Find where the given text appears and provide that cell's center as (X, Y) coordinate. 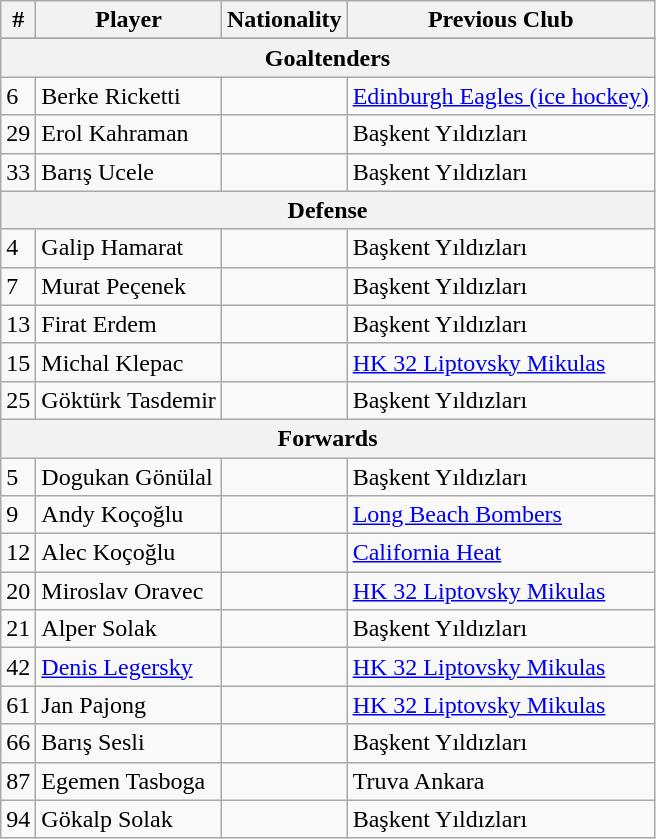
Egemen Tasboga (129, 781)
Forwards (328, 438)
Denis Legersky (129, 667)
7 (18, 286)
Miroslav Oravec (129, 591)
Michal Klepac (129, 362)
Gökalp Solak (129, 819)
Defense (328, 210)
87 (18, 781)
Galip Hamarat (129, 248)
Berke Ricketti (129, 96)
94 (18, 819)
# (18, 20)
9 (18, 515)
15 (18, 362)
4 (18, 248)
Göktürk Tasdemir (129, 400)
33 (18, 172)
12 (18, 553)
13 (18, 324)
Nationality (284, 20)
Barış Ucele (129, 172)
Alper Solak (129, 629)
Jan Pajong (129, 705)
6 (18, 96)
Truva Ankara (500, 781)
5 (18, 477)
66 (18, 743)
25 (18, 400)
Barış Sesli (129, 743)
Previous Club (500, 20)
29 (18, 134)
61 (18, 705)
Firat Erdem (129, 324)
Murat Peçenek (129, 286)
Goaltenders (328, 58)
20 (18, 591)
Andy Koçoğlu (129, 515)
California Heat (500, 553)
21 (18, 629)
Long Beach Bombers (500, 515)
42 (18, 667)
Erol Kahraman (129, 134)
Dogukan Gönülal (129, 477)
Alec Koçoğlu (129, 553)
Edinburgh Eagles (ice hockey) (500, 96)
Player (129, 20)
